Detect which cell encompasses the target text, then output its [x, y] center coordinate. 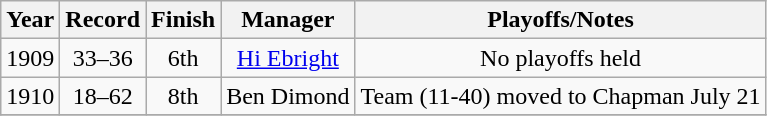
1909 [30, 58]
8th [184, 96]
Manager [288, 20]
18–62 [103, 96]
1910 [30, 96]
Playoffs/Notes [560, 20]
Hi Ebright [288, 58]
Ben Dimond [288, 96]
Finish [184, 20]
Year [30, 20]
Record [103, 20]
6th [184, 58]
Team (11-40) moved to Chapman July 21 [560, 96]
33–36 [103, 58]
No playoffs held [560, 58]
